Output the (x, y) coordinate of the center of the cell containing the given text.  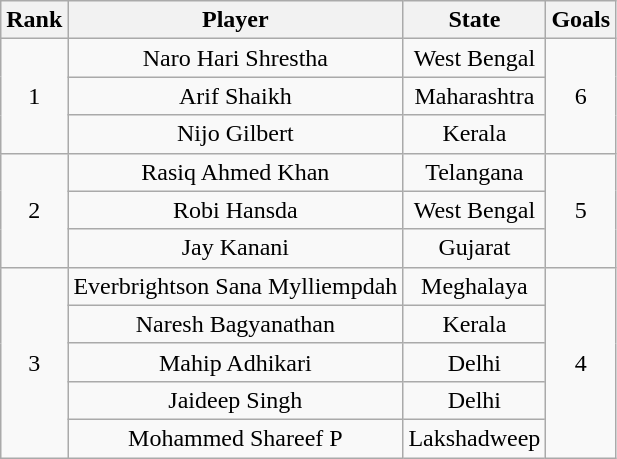
Rasiq Ahmed Khan (236, 172)
4 (581, 362)
5 (581, 210)
Robi Hansda (236, 210)
Arif Shaikh (236, 96)
Rank (34, 20)
Lakshadweep (474, 438)
Nijo Gilbert (236, 134)
Mohammed Shareef P (236, 438)
Meghalaya (474, 286)
Maharashtra (474, 96)
Jay Kanani (236, 248)
Telangana (474, 172)
Jaideep Singh (236, 400)
Everbrightson Sana Mylliempdah (236, 286)
1 (34, 96)
6 (581, 96)
Goals (581, 20)
Naresh Bagyanathan (236, 324)
2 (34, 210)
3 (34, 362)
Gujarat (474, 248)
State (474, 20)
Mahip Adhikari (236, 362)
Player (236, 20)
Naro Hari Shrestha (236, 58)
